Identify which cell holds the provided text, then report its (X, Y) central coordinate. 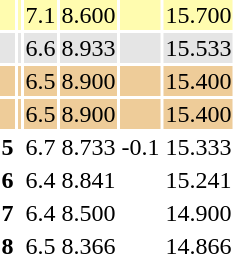
8.933 (88, 48)
15.241 (198, 180)
15.533 (198, 48)
-0.1 (140, 147)
8.500 (88, 213)
15.333 (198, 147)
7.1 (40, 15)
6.7 (40, 147)
6.6 (40, 48)
6 (8, 180)
8.733 (88, 147)
15.700 (198, 15)
8.841 (88, 180)
5 (8, 147)
7 (8, 213)
14.900 (198, 213)
8.600 (88, 15)
